Identify which cell holds the provided text, then report its [X, Y] central coordinate. 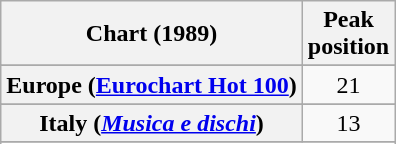
21 [348, 85]
Italy (Musica e dischi) [152, 123]
Peakposition [348, 34]
13 [348, 123]
Chart (1989) [152, 34]
Europe (Eurochart Hot 100) [152, 85]
